From the cell containing the given text, extract its center point as [x, y] coordinate. 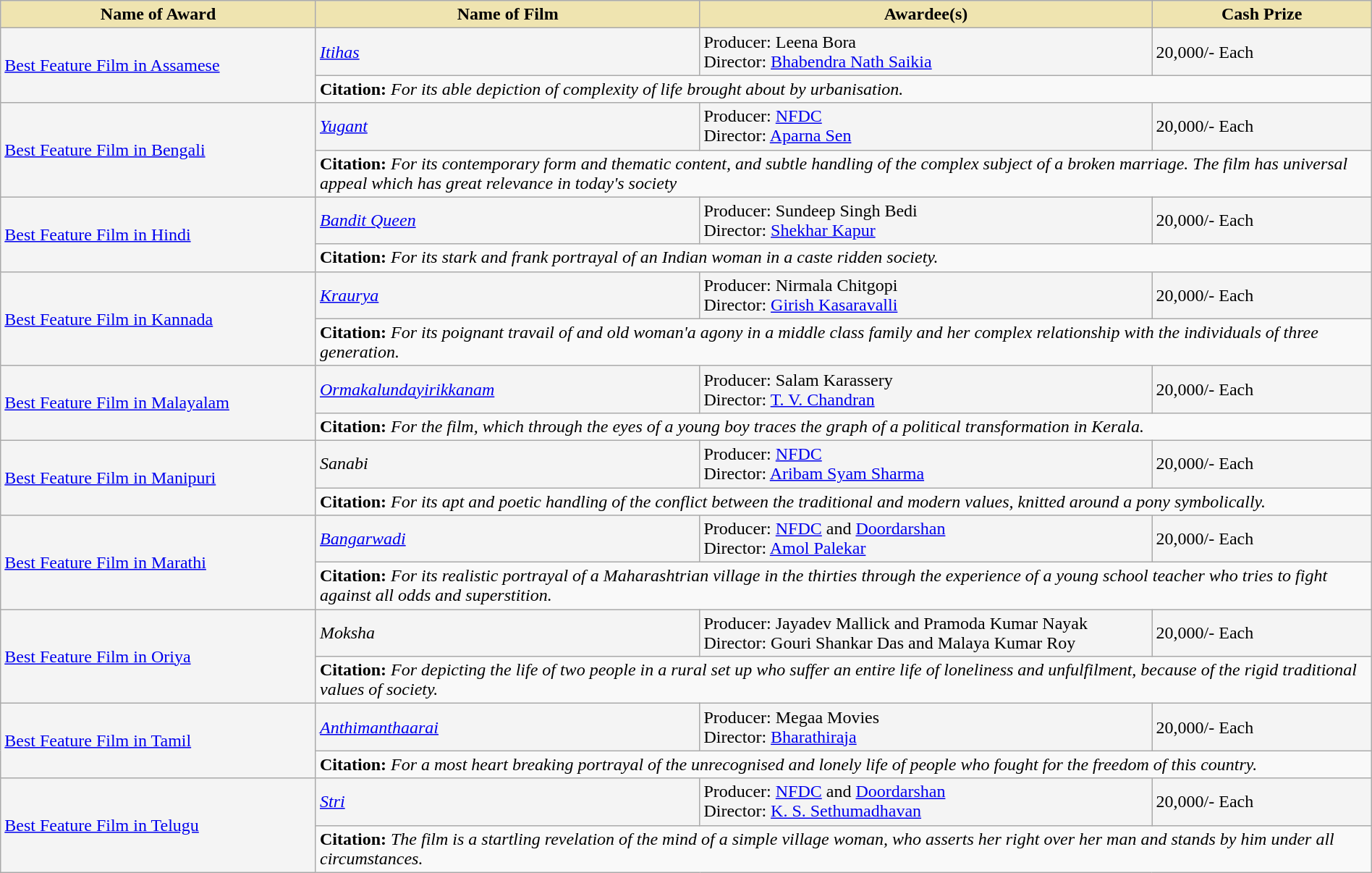
Producer: NFDC and DoordarshanDirector: K. S. Sethumadhavan [926, 802]
Best Feature Film in Telugu [158, 825]
Moksha [507, 633]
Yugant [507, 126]
Producer: NFDC and DoordarshanDirector: Amol Palekar [926, 539]
Kraurya [507, 295]
Best Feature Film in Bengali [158, 150]
Producer: NFDCDirector: Aribam Syam Sharma [926, 463]
Producer: Megaa MoviesDirector: Bharathiraja [926, 727]
Producer: Salam KarasseryDirector: T. V. Chandran [926, 389]
Citation: For its able depiction of complexity of life brought about by urbanisation. [844, 89]
Best Feature Film in Hindi [158, 235]
Bandit Queen [507, 220]
Name of Award [158, 14]
Bangarwadi [507, 539]
Best Feature Film in Tamil [158, 741]
Producer: NFDCDirector: Aparna Sen [926, 126]
Name of Film [507, 14]
Producer: Nirmala ChitgopiDirector: Girish Kasaravalli [926, 295]
Cash Prize [1262, 14]
Producer: Leena BoraDirector: Bhabendra Nath Saikia [926, 52]
Sanabi [507, 463]
Citation: For the film, which through the eyes of a young boy traces the graph of a political transformation in Kerala. [844, 426]
Producer: Jayadev Mallick and Pramoda Kumar NayakDirector: Gouri Shankar Das and Malaya Kumar Roy [926, 633]
Anthimanthaarai [507, 727]
Stri [507, 802]
Citation: For a most heart breaking portrayal of the unrecognised and lonely life of people who fought for the freedom of this country. [844, 764]
Best Feature Film in Assamese [158, 65]
Best Feature Film in Marathi [158, 562]
Producer: Sundeep Singh BediDirector: Shekhar Kapur [926, 220]
Awardee(s) [926, 14]
Best Feature Film in Malayalam [158, 402]
Itihas [507, 52]
Best Feature Film in Manipuri [158, 478]
Best Feature Film in Kannada [158, 319]
Citation: For its apt and poetic handling of the conflict between the traditional and modern values, knitted around a pony symbolically. [844, 502]
Best Feature Film in Oriya [158, 657]
Ormakalundayirikkanam [507, 389]
Citation: For its stark and frank portrayal of an Indian woman in a caste ridden society. [844, 258]
